Find where the given text appears and provide that cell's center as (x, y) coordinate. 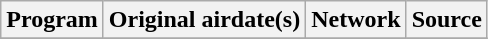
Network (356, 20)
Original airdate(s) (204, 20)
Source (446, 20)
Program (52, 20)
